Locate the cell with the specified text and output its (X, Y) center coordinate. 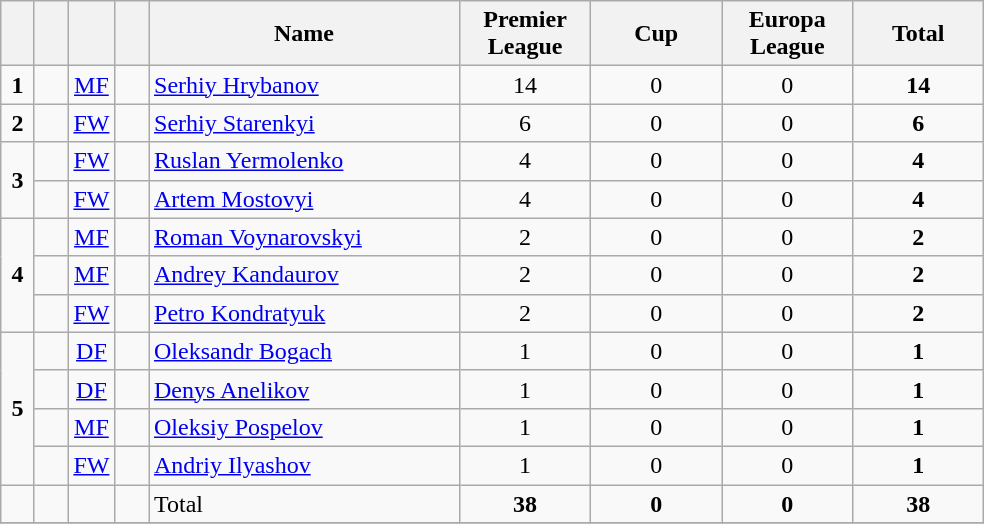
Serhiy Starenkyi (304, 123)
Serhiy Hrybanov (304, 85)
Oleksiy Pospelov (304, 427)
Ruslan Yermolenko (304, 161)
5 (18, 408)
Europa League (788, 34)
Premier League (526, 34)
Roman Voynarovskyi (304, 237)
Cup (656, 34)
Artem Mostovyi (304, 199)
Oleksandr Bogach (304, 351)
Name (304, 34)
3 (18, 180)
Andrey Kandaurov (304, 275)
Denys Anelikov (304, 389)
Andriy Ilyashov (304, 465)
Petro Kondratyuk (304, 313)
